Extract the (x, y) coordinate from the center of the cell holding the provided text.  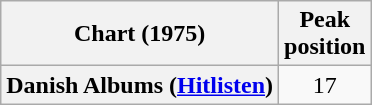
17 (325, 85)
Peak position (325, 34)
Danish Albums (Hitlisten) (140, 85)
Chart (1975) (140, 34)
